Detect which cell encompasses the target text, then output its [X, Y] center coordinate. 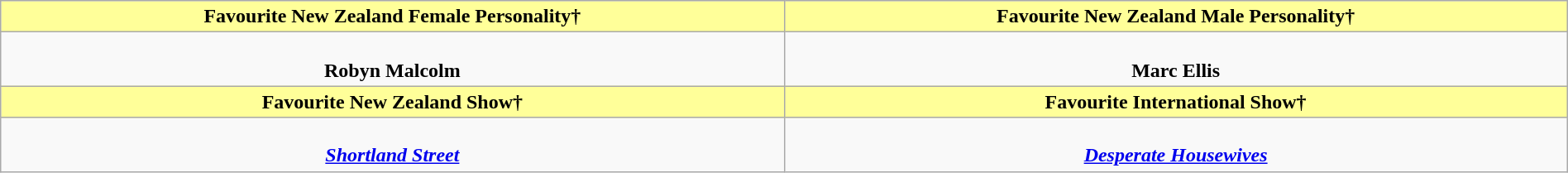
Robyn Malcolm [392, 60]
Shortland Street [392, 144]
Favourite New Zealand Female Personality† [392, 17]
Desperate Housewives [1176, 144]
Favourite New Zealand Male Personality† [1176, 17]
Favourite International Show† [1176, 102]
Marc Ellis [1176, 60]
Favourite New Zealand Show† [392, 102]
